Search for the cell housing the specified text and yield its [x, y] center coordinate. 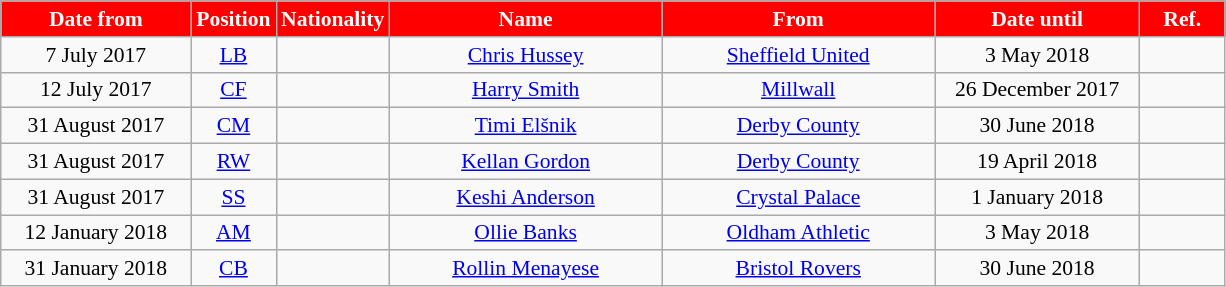
Keshi Anderson [526, 197]
Timi Elšnik [526, 126]
Position [234, 19]
7 July 2017 [96, 55]
Kellan Gordon [526, 162]
RW [234, 162]
Ollie Banks [526, 233]
31 January 2018 [96, 269]
Chris Hussey [526, 55]
Sheffield United [798, 55]
CB [234, 269]
Name [526, 19]
Ref. [1182, 19]
Nationality [332, 19]
26 December 2017 [1038, 90]
12 January 2018 [96, 233]
Date until [1038, 19]
From [798, 19]
Rollin Menayese [526, 269]
CM [234, 126]
AM [234, 233]
SS [234, 197]
12 July 2017 [96, 90]
Oldham Athletic [798, 233]
CF [234, 90]
Bristol Rovers [798, 269]
19 April 2018 [1038, 162]
Date from [96, 19]
1 January 2018 [1038, 197]
Crystal Palace [798, 197]
Millwall [798, 90]
LB [234, 55]
Harry Smith [526, 90]
